Detect which cell encompasses the target text, then output its [X, Y] center coordinate. 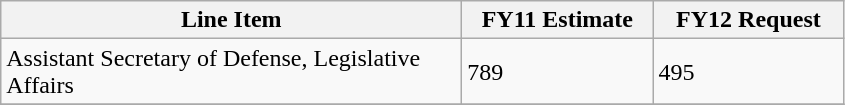
FY11 Estimate [558, 20]
495 [748, 72]
789 [558, 72]
Assistant Secretary of Defense, Legislative Affairs [232, 72]
FY12 Request [748, 20]
Line Item [232, 20]
